Return the (x, y) coordinate for the center point of the cell that contains the specified text.  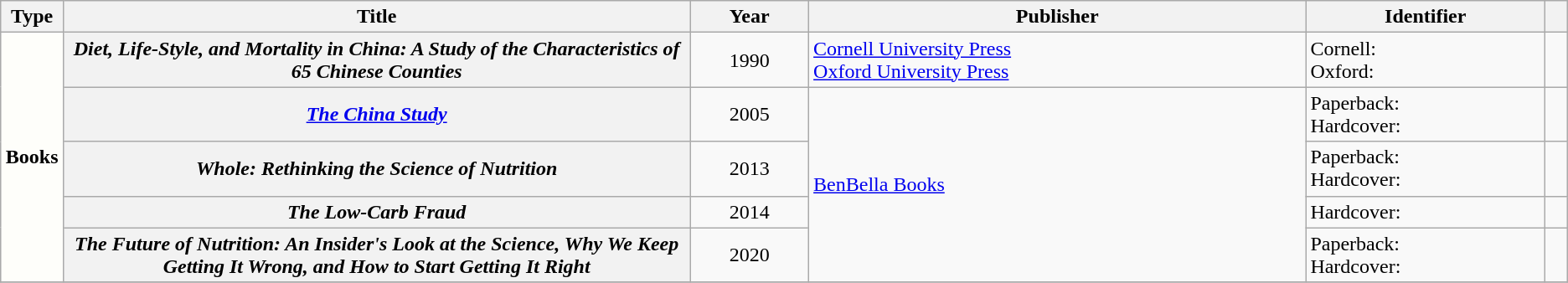
The Low-Carb Fraud (377, 212)
Hardcover: (1426, 212)
2014 (750, 212)
Whole: Rethinking the Science of Nutrition (377, 169)
2020 (750, 255)
Cornell: Oxford: (1426, 60)
Cornell University PressOxford University Press (1057, 60)
1990 (750, 60)
Diet, Life-Style, and Mortality in China: A Study of the Characteristics of 65 Chinese Counties (377, 60)
Year (750, 17)
2013 (750, 169)
Publisher (1057, 17)
The Future of Nutrition: An Insider's Look at the Science, Why We Keep Getting It Wrong, and How to Start Getting It Right (377, 255)
The China Study (377, 114)
Identifier (1426, 17)
BenBella Books (1057, 184)
Books (32, 157)
2005 (750, 114)
Title (377, 17)
Type (32, 17)
